Find where the given text appears and provide that cell's center as [X, Y] coordinate. 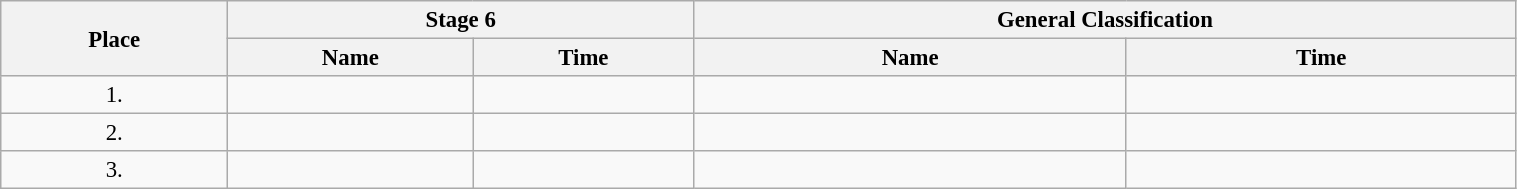
Stage 6 [461, 20]
2. [114, 133]
3. [114, 170]
General Classification [1105, 20]
Place [114, 38]
1. [114, 95]
